Return the [x, y] coordinate for the center point of the cell that contains the specified text.  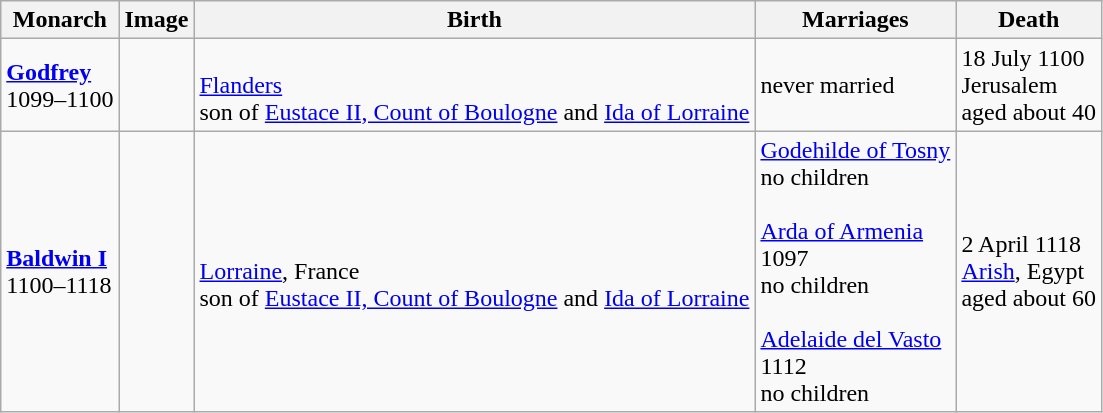
Godehilde of Tosnyno childrenArda of Armenia1097no childrenAdelaide del Vasto1112no children [856, 272]
18 July 1100Jerusalemaged about 40 [1029, 85]
Flandersson of Eustace II, Count of Boulogne and Ida of Lorraine [474, 85]
never married [856, 85]
Death [1029, 20]
Birth [474, 20]
Monarch [60, 20]
Image [156, 20]
Lorraine, Franceson of Eustace II, Count of Boulogne and Ida of Lorraine [474, 272]
2 April 1118Arish, Egyptaged about 60 [1029, 272]
Marriages [856, 20]
Baldwin I1100–1118 [60, 272]
Godfrey1099–1100 [60, 85]
